Provide the (x, y) coordinate of the cell's center where the given text is located.  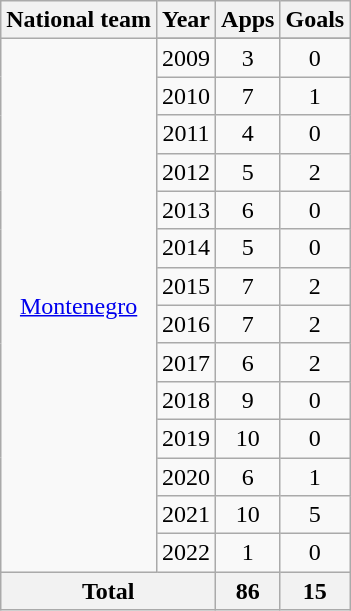
2019 (186, 438)
15 (315, 591)
2018 (186, 400)
86 (248, 591)
2014 (186, 248)
2017 (186, 362)
2016 (186, 324)
9 (248, 400)
2015 (186, 286)
Total (108, 591)
National team (79, 20)
Year (186, 20)
2012 (186, 172)
2021 (186, 515)
Montenegro (79, 306)
4 (248, 134)
2020 (186, 477)
2009 (186, 58)
3 (248, 58)
2010 (186, 96)
2013 (186, 210)
2022 (186, 553)
2011 (186, 134)
Goals (315, 20)
Apps (248, 20)
